Return [x, y] of the center of cell containing provided text 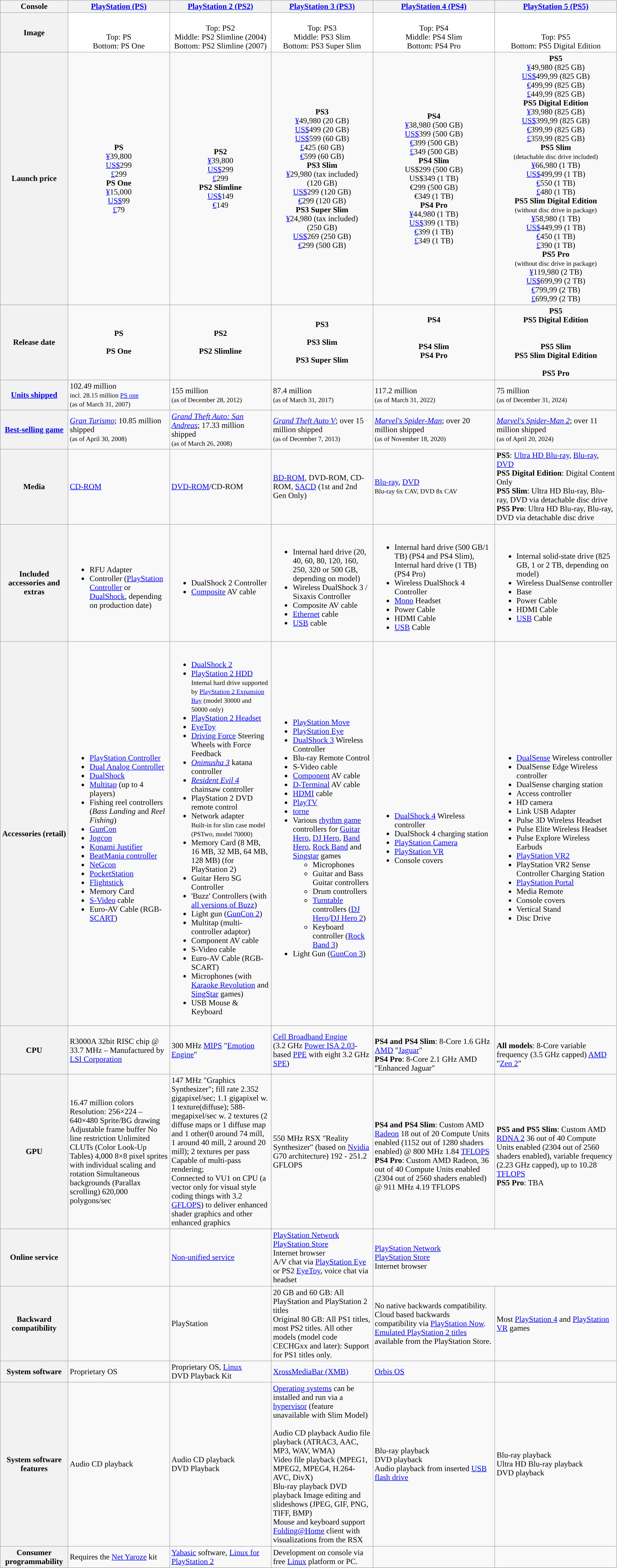
Requires the Net Yaroze kit [119, 1557]
GPU [34, 1151]
Blu-ray, DVDBlu-ray 6x CAV, DVD 8x CAV [434, 487]
87.4 million(as of March 31, 2017) [322, 395]
Non-unified service [220, 1257]
BD-ROM, DVD-ROM, CD-ROM, SACD (1st and 2nd Gen Only) [322, 487]
PS2PS2 Slimline [220, 342]
Gran Turismo; 10.85 million shipped(as of April 30, 2008) [119, 430]
Top: PS5Bottom: PS5 Digital Edition [556, 32]
PlayStation NetworkPlayStation StoreInternet browserA/V chat via PlayStation Eye or PS2 EyeToy, voice chat via headset [322, 1257]
Proprietary OS, LinuxDVD Playback Kit [220, 1372]
PS3 PS3 SlimPS3 Super Slim [322, 342]
75 million(as of December 31, 2024) [556, 395]
Image [34, 32]
Yabasic software, Linux for PlayStation 2 [220, 1557]
PlayStation 4 (PS4) [434, 7]
Included accessories and extras [34, 583]
Top: PS4Middle: PS4 SlimBottom: PS4 Pro [434, 32]
XrossMediaBar (XMB) [322, 1372]
System softwarefeatures [34, 1464]
300 MHz MIPS "Emotion Engine" [220, 1050]
Audio CD playback [119, 1464]
DVD-ROM/CD-ROM [220, 487]
Blu-ray playbackUltra HD Blu-ray playback DVD playback [556, 1464]
PS5PS5 Digital Edition PS5 SlimPS5 Slim Digital Edition PS5 Pro [556, 342]
Media [34, 487]
PlayStation 3 (PS3) [322, 7]
PS2¥39,800US$299£299PS2 SlimlineUS$149 €149 [220, 179]
RFU AdapterController (PlayStation Controller or DualShock, depending on production date) [119, 583]
System software [34, 1372]
Development on console via free Linux platform or PC. [322, 1557]
Grand Theft Auto: San Andreas; 17.33 million shipped(as of March 26, 2008) [220, 430]
Units shipped [34, 395]
DualShock 4 Wireless controllerDualShock 4 charging stationPlayStation CameraPlayStation VRConsole covers [434, 834]
PS4 PS4 SlimPS4 Pro [434, 342]
Consumer programmability [34, 1557]
Orbis OS [434, 1372]
Backward compatibility [34, 1324]
550 MHz RSX "Reality Synthesizer" (based on Nvidia G70 architecture) 192 - 251.2 GFLOPS [322, 1151]
CD-ROM [119, 487]
155 million(as of December 28, 2012) [220, 395]
Cell Broadband Engine (3.2 GHz Power ISA 2.03-based PPE with eight 3.2 GHz SPE) [322, 1050]
Launch price [34, 179]
PS4 and PS4 Slim: 8-Core 1.6 GHz AMD "Jaguar"PS4 Pro: 8-Core 2.1 GHz AMD "Enhanced Jaguar" [434, 1050]
117.2 million(as of March 31, 2022) [434, 395]
Grand Theft Auto V; over 15 million shipped(as of December 7, 2013) [322, 430]
Internal solid-state drive (825 GB, 1 or 2 TB, depending on model)Wireless DualSense controllerBasePower CableHDMI CableUSB Cable [556, 583]
Release date [34, 342]
Blu-ray playbackDVD playback Audio playback from inserted USB flash drive [434, 1464]
PlayStation 5 (PS5) [556, 7]
Top: PS2Middle: PS2 Slimline (2004)Bottom: PS2 Slimline (2007) [220, 32]
PlayStation 2 (PS2) [220, 7]
Online service [34, 1257]
PlayStation [220, 1324]
Most PlayStation 4 and PlayStation VR games [556, 1324]
Accessories (retail) [34, 834]
102.49 millionincl. 28.15 million PS one(as of March 31, 2007) [119, 395]
Console [34, 7]
All models: 8-Core variable frequency (3.5 GHz capped) AMD "Zen 2" [556, 1050]
PlayStation (PS) [119, 7]
Top: PSBottom: PS One [119, 32]
Marvel's Spider-Man; over 20 million shipped(as of November 18, 2020) [434, 430]
Audio CD playbackDVD Playback [220, 1464]
R3000A 32bit RISC chip @ 33.7 MHz – Manufactured by LSI Corporation [119, 1050]
Marvel's Spider-Man 2; over 11 million shipped(as of April 20, 2024) [556, 430]
PS PS One [119, 342]
CPU [34, 1050]
PS¥39,800US$299£299PS One¥15,000 US$99 £79 [119, 179]
Proprietary OS [119, 1372]
Top: PS3Middle: PS3 SlimBottom: PS3 Super Slim [322, 32]
DualShock 2 ControllerComposite AV cable [220, 583]
PlayStation NetworkPlayStation StoreInternet browser [495, 1257]
Best-selling game [34, 430]
